From the cell containing the given text, extract its center point as [x, y] coordinate. 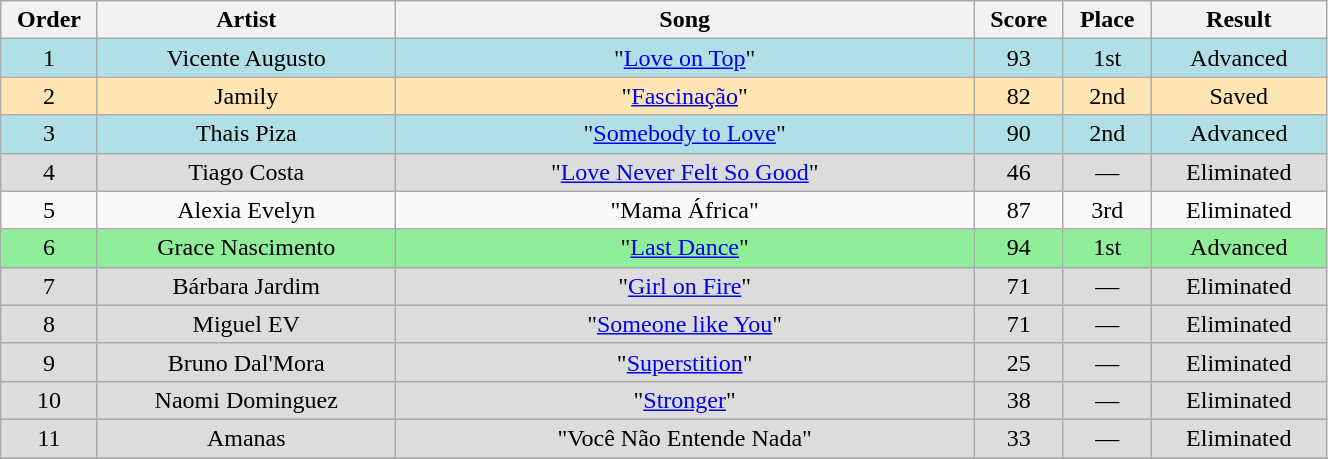
"Stronger" [684, 400]
87 [1018, 210]
Song [684, 20]
3 [49, 134]
"Fascinação" [684, 96]
"Mama África" [684, 210]
82 [1018, 96]
94 [1018, 248]
6 [49, 248]
"Somebody to Love" [684, 134]
90 [1018, 134]
"Love Never Felt So Good" [684, 172]
8 [49, 324]
93 [1018, 58]
33 [1018, 438]
1 [49, 58]
Artist [246, 20]
25 [1018, 362]
Place [1107, 20]
7 [49, 286]
"Love on Top" [684, 58]
Order [49, 20]
Saved [1238, 96]
Thais Piza [246, 134]
"Last Dance" [684, 248]
"Superstition" [684, 362]
Naomi Dominguez [246, 400]
11 [49, 438]
10 [49, 400]
5 [49, 210]
"Someone like You" [684, 324]
Amanas [246, 438]
2 [49, 96]
9 [49, 362]
Vicente Augusto [246, 58]
"Você Não Entende Nada" [684, 438]
Bruno Dal'Mora [246, 362]
Result [1238, 20]
Miguel EV [246, 324]
4 [49, 172]
Bárbara Jardim [246, 286]
38 [1018, 400]
46 [1018, 172]
Alexia Evelyn [246, 210]
"Girl on Fire" [684, 286]
3rd [1107, 210]
Grace Nascimento [246, 248]
Score [1018, 20]
Jamily [246, 96]
Tiago Costa [246, 172]
